Locate the cell with the specified text and output its [x, y] center coordinate. 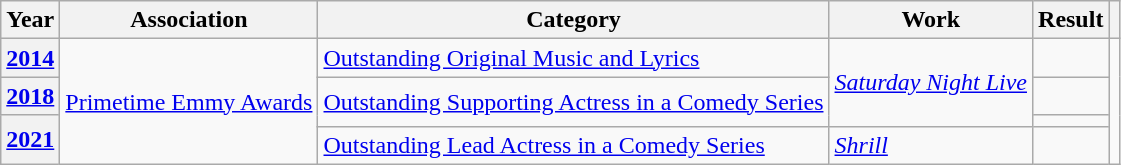
Shrill [931, 145]
Primetime Emmy Awards [189, 102]
Outstanding Lead Actress in a Comedy Series [574, 145]
2014 [30, 58]
Outstanding Original Music and Lyrics [574, 58]
Year [30, 20]
Result [1071, 20]
Work [931, 20]
Outstanding Supporting Actress in a Comedy Series [574, 102]
2018 [30, 96]
Saturday Night Live [931, 82]
2021 [30, 140]
Category [574, 20]
Association [189, 20]
